For the text-containing cell, return its midpoint in [x, y] coordinate format. 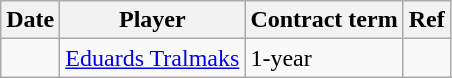
Contract term [324, 20]
Eduards Tralmaks [152, 58]
Ref [426, 20]
Date [30, 20]
1-year [324, 58]
Player [152, 20]
